For the text-containing cell, return its midpoint in [x, y] coordinate format. 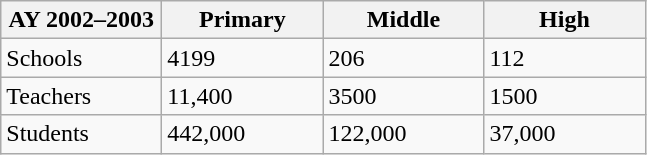
3500 [404, 96]
4199 [242, 58]
11,400 [242, 96]
112 [564, 58]
Students [82, 134]
Schools [82, 58]
122,000 [404, 134]
1500 [564, 96]
442,000 [242, 134]
Primary [242, 20]
Middle [404, 20]
206 [404, 58]
37,000 [564, 134]
AY 2002–2003 [82, 20]
High [564, 20]
Teachers [82, 96]
